Locate the cell with the specified text and output its [X, Y] center coordinate. 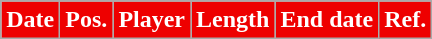
End date [327, 20]
Length [233, 20]
Ref. [406, 20]
Player [152, 20]
Pos. [86, 20]
Date [30, 20]
